Provide the [X, Y] coordinate of the cell's center where the given text is located.  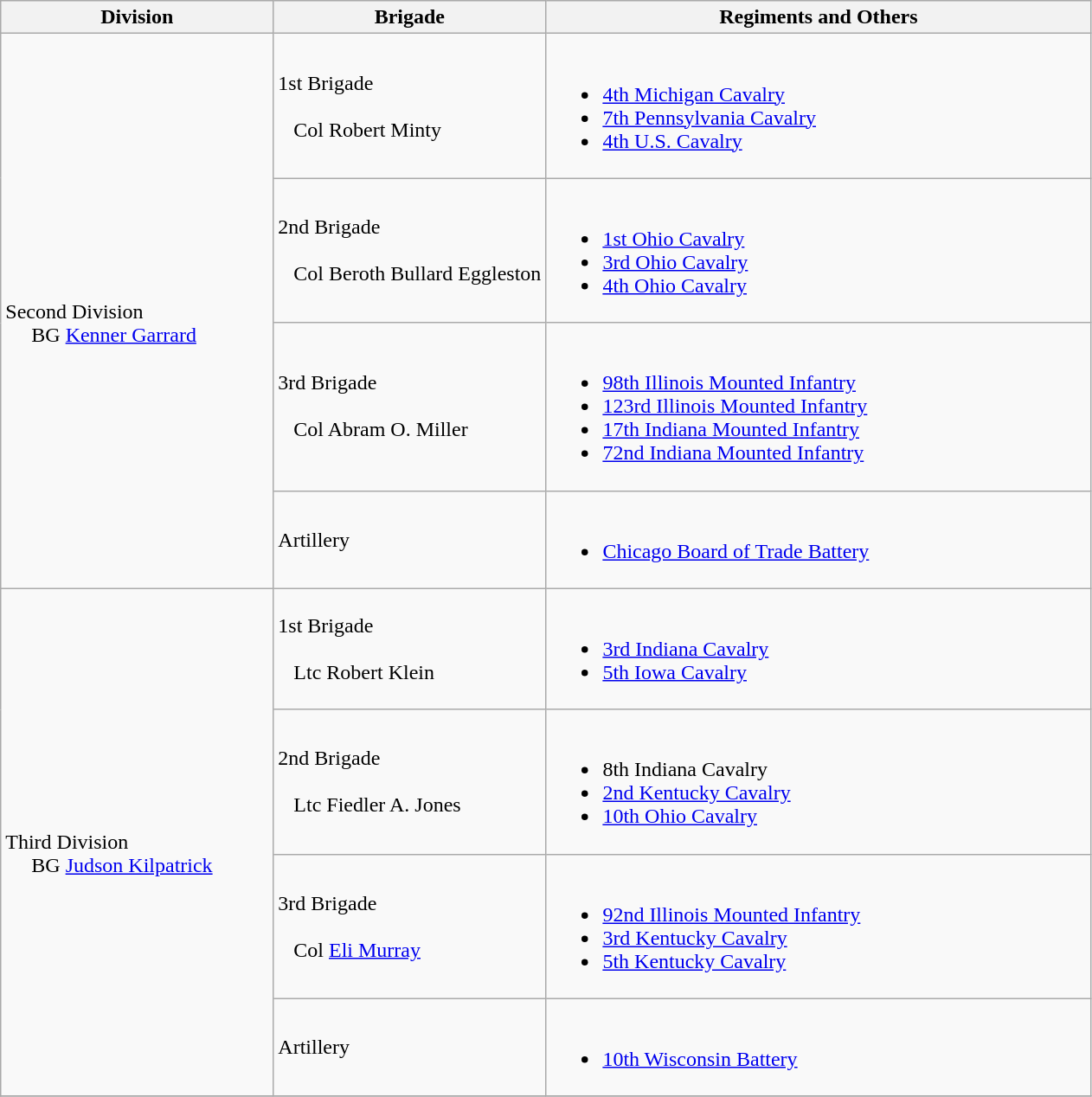
10th Wisconsin Battery [819, 1047]
92nd Illinois Mounted Infantry3rd Kentucky Cavalry5th Kentucky Cavalry [819, 926]
Regiments and Others [819, 17]
3rd Brigade Col Abram O. Miller [410, 407]
4th Michigan Cavalry7th Pennsylvania Cavalry4th U.S. Cavalry [819, 106]
98th Illinois Mounted Infantry123rd Illinois Mounted Infantry17th Indiana Mounted Infantry72nd Indiana Mounted Infantry [819, 407]
Division [137, 17]
3rd Brigade Col Eli Murray [410, 926]
1st Brigade Ltc Robert Klein [410, 649]
Second Division BG Kenner Garrard [137, 311]
Chicago Board of Trade Battery [819, 540]
1st Ohio Cavalry3rd Ohio Cavalry4th Ohio Cavalry [819, 251]
2nd Brigade Ltc Fiedler A. Jones [410, 782]
3rd Indiana Cavalry5th Iowa Cavalry [819, 649]
Third Division BG Judson Kilpatrick [137, 843]
8th Indiana Cavalry2nd Kentucky Cavalry10th Ohio Cavalry [819, 782]
1st Brigade Col Robert Minty [410, 106]
2nd Brigade Col Beroth Bullard Eggleston [410, 251]
Brigade [410, 17]
